Find where the given text appears and provide that cell's center as (x, y) coordinate. 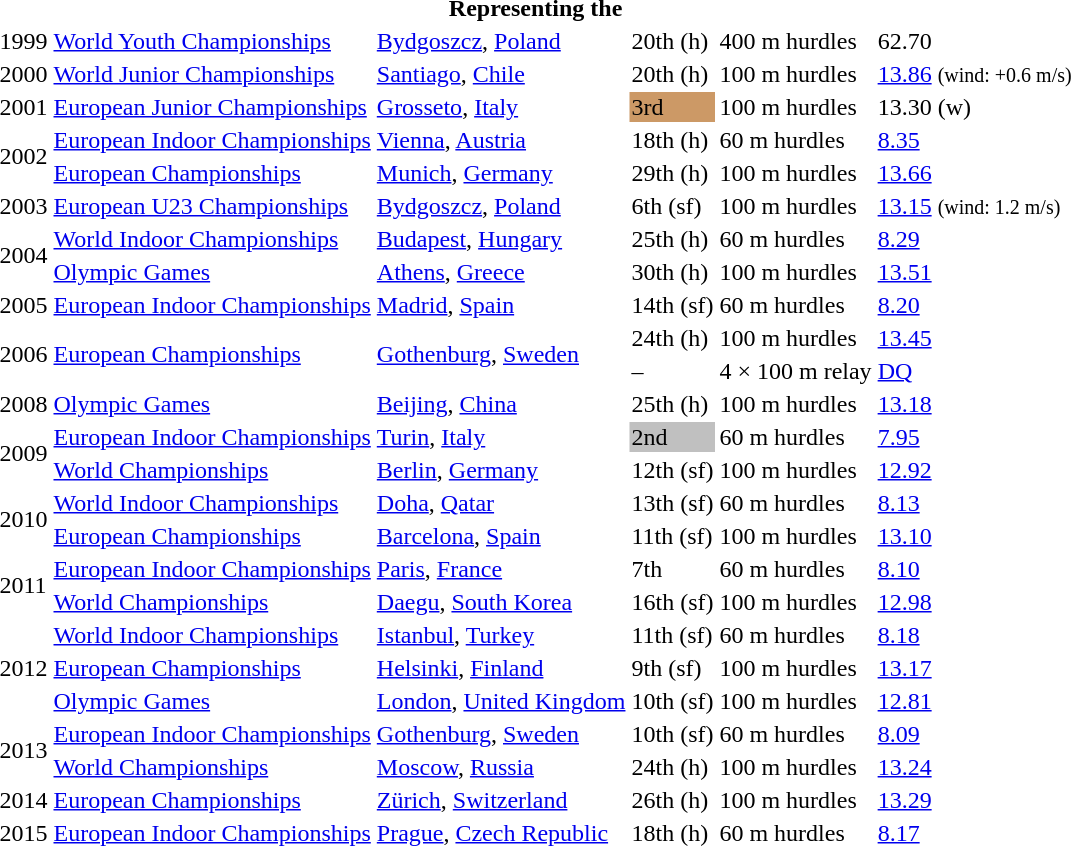
26th (h) (672, 800)
Beijing, China (501, 404)
London, United Kingdom (501, 701)
14th (sf) (672, 305)
Athens, Greece (501, 272)
18th (h) (672, 140)
3rd (672, 107)
7th (672, 569)
400 m hurdles (796, 41)
Berlin, Germany (501, 470)
Barcelona, Spain (501, 536)
Munich, Germany (501, 173)
12th (sf) (672, 470)
16th (sf) (672, 602)
Turin, Italy (501, 437)
Istanbul, Turkey (501, 635)
9th (sf) (672, 668)
European Junior Championships (212, 107)
29th (h) (672, 173)
World Youth Championships (212, 41)
6th (sf) (672, 206)
13th (sf) (672, 503)
Doha, Qatar (501, 503)
Moscow, Russia (501, 767)
Madrid, Spain (501, 305)
Santiago, Chile (501, 74)
Grosseto, Italy (501, 107)
30th (h) (672, 272)
Helsinki, Finland (501, 668)
Paris, France (501, 569)
Budapest, Hungary (501, 239)
Zürich, Switzerland (501, 800)
2nd (672, 437)
Vienna, Austria (501, 140)
– (672, 371)
World Junior Championships (212, 74)
4 × 100 m relay (796, 371)
Daegu, South Korea (501, 602)
European U23 Championships (212, 206)
